Determine the [x, y] coordinate at the center of the cell enclosing the given text.  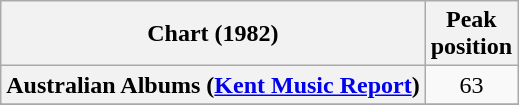
Chart (1982) [213, 34]
Peakposition [471, 34]
Australian Albums (Kent Music Report) [213, 85]
63 [471, 85]
